Extract the (X, Y) coordinate from the center of the cell holding the provided text.  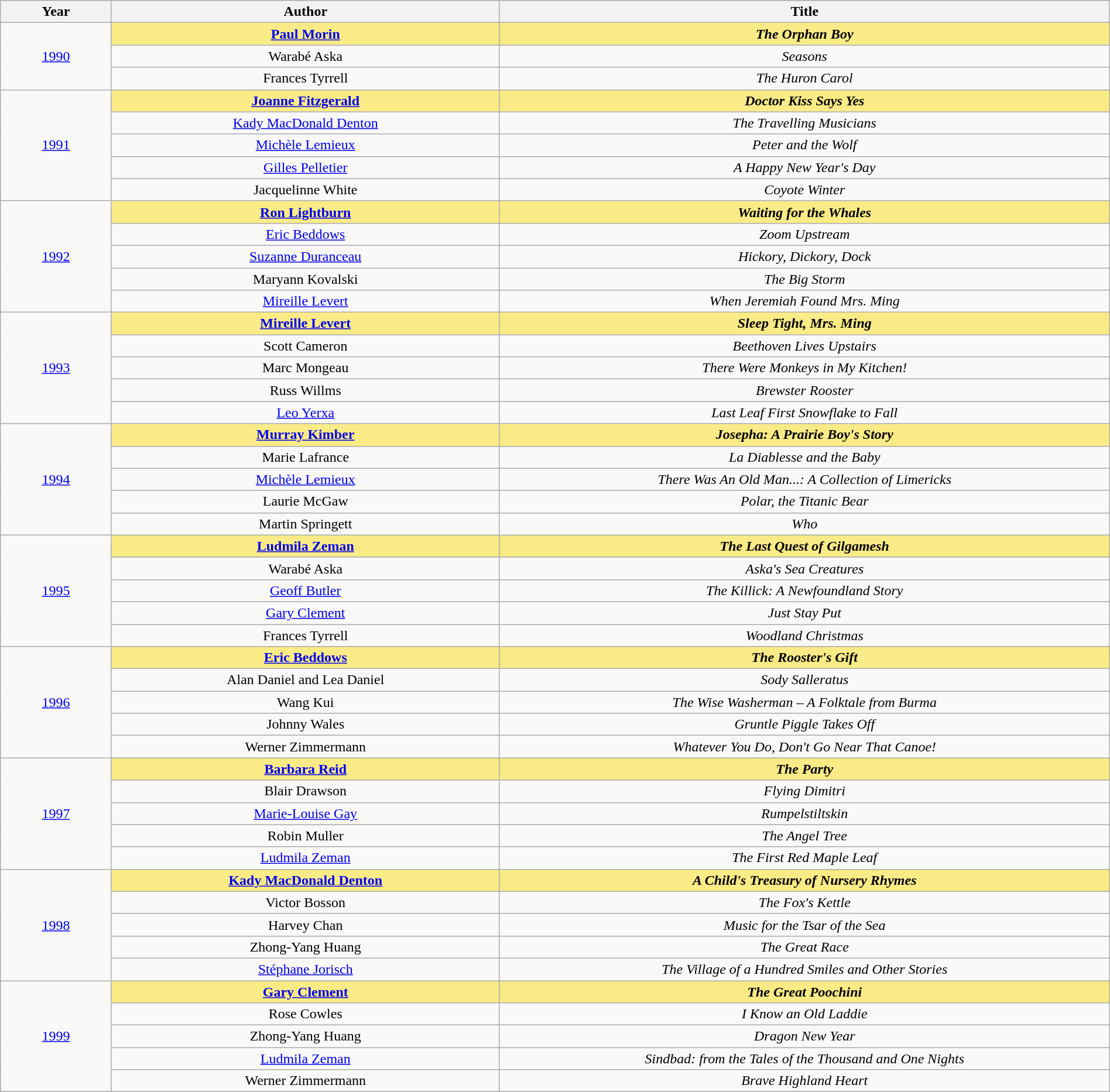
Sleep Tight, Mrs. Ming (804, 324)
Russ Willms (306, 390)
The Big Storm (804, 279)
Scott Cameron (306, 346)
Brewster Rooster (804, 390)
Beethoven Lives Upstairs (804, 346)
The Party (804, 769)
Stéphane Jorisch (306, 969)
Geoff Butler (306, 590)
Johnny Wales (306, 724)
Marc Mongeau (306, 368)
1998 (56, 925)
Jacquelinne White (306, 190)
Marie-Louise Gay (306, 813)
Victor Bosson (306, 902)
1996 (56, 702)
Martin Springett (306, 524)
The Last Quest of Gilgamesh (804, 546)
Last Leaf First Snowflake to Fall (804, 413)
Josepha: A Prairie Boy's Story (804, 435)
Year (56, 12)
Flying Dimitri (804, 791)
A Happy New Year's Day (804, 167)
Whatever You Do, Don't Go Near That Canoe! (804, 747)
The First Red Maple Leaf (804, 858)
Sody Salleratus (804, 680)
Leo Yerxa (306, 413)
1991 (56, 145)
Alan Daniel and Lea Daniel (306, 680)
Blair Drawson (306, 791)
1990 (56, 56)
Gruntle Piggle Takes Off (804, 724)
The Great Race (804, 947)
Rumpelstiltskin (804, 813)
Wang Kui (306, 702)
Author (306, 12)
Waiting for the Whales (804, 212)
Joanne Fitzgerald (306, 101)
Seasons (804, 56)
The Travelling Musicians (804, 123)
La Diablesse and the Baby (804, 457)
I Know an Old Laddie (804, 1014)
Hickory, Dickory, Dock (804, 256)
The Orphan Boy (804, 34)
Aska's Sea Creatures (804, 568)
Title (804, 12)
Just Stay Put (804, 613)
The Huron Carol (804, 78)
Paul Morin (306, 34)
1997 (56, 813)
Sindbad: from the Tales of the Thousand and One Nights (804, 1059)
Laurie McGaw (306, 502)
Gilles Pelletier (306, 167)
Dragon New Year (804, 1036)
Polar, the Titanic Bear (804, 502)
1994 (56, 479)
1995 (56, 590)
There Were Monkeys in My Kitchen! (804, 368)
1992 (56, 256)
The Rooster's Gift (804, 658)
A Child's Treasury of Nursery Rhymes (804, 880)
Murray Kimber (306, 435)
The Angel Tree (804, 836)
The Killick: A Newfoundland Story (804, 590)
Barbara Reid (306, 769)
Ron Lightburn (306, 212)
Doctor Kiss Says Yes (804, 101)
The Wise Washerman – A Folktale from Burma (804, 702)
Music for the Tsar of the Sea (804, 925)
There Was An Old Man...: A Collection of Limericks (804, 479)
Rose Cowles (306, 1014)
Woodland Christmas (804, 635)
Who (804, 524)
Zoom Upstream (804, 234)
The Great Poochini (804, 992)
Brave Highland Heart (804, 1081)
When Jeremiah Found Mrs. Ming (804, 301)
The Fox's Kettle (804, 902)
Harvey Chan (306, 925)
Peter and the Wolf (804, 145)
The Village of a Hundred Smiles and Other Stories (804, 969)
1999 (56, 1036)
1993 (56, 368)
Maryann Kovalski (306, 279)
Coyote Winter (804, 190)
Marie Lafrance (306, 457)
Robin Muller (306, 836)
Suzanne Duranceau (306, 256)
